Output the (X, Y) coordinate of the center of the cell containing the given text.  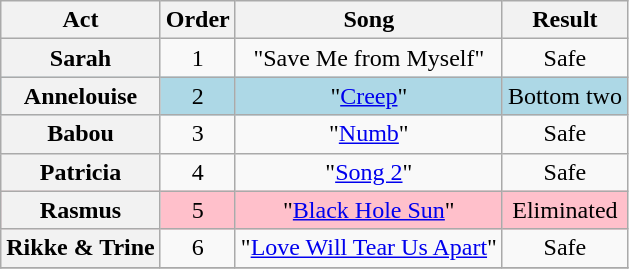
Rasmus (81, 210)
Patricia (81, 172)
Order (198, 20)
Rikke & Trine (81, 248)
4 (198, 172)
5 (198, 210)
"Numb" (368, 134)
"Save Me from Myself" (368, 58)
Annelouise (81, 96)
"Black Hole Sun" (368, 210)
"Love Will Tear Us Apart" (368, 248)
Bottom two (564, 96)
"Creep" (368, 96)
Sarah (81, 58)
2 (198, 96)
Eliminated (564, 210)
6 (198, 248)
Act (81, 20)
3 (198, 134)
Babou (81, 134)
1 (198, 58)
Result (564, 20)
Song (368, 20)
"Song 2" (368, 172)
